From the cell containing the given text, extract its center point as [x, y] coordinate. 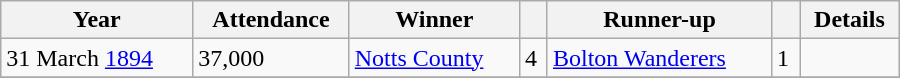
1 [786, 58]
Bolton Wanderers [659, 58]
Attendance [271, 20]
37,000 [271, 58]
Details [850, 20]
Notts County [434, 58]
31 March 1894 [97, 58]
Runner-up [659, 20]
Winner [434, 20]
Year [97, 20]
4 [533, 58]
